Extract the (X, Y) coordinate from the center of the cell holding the provided text.  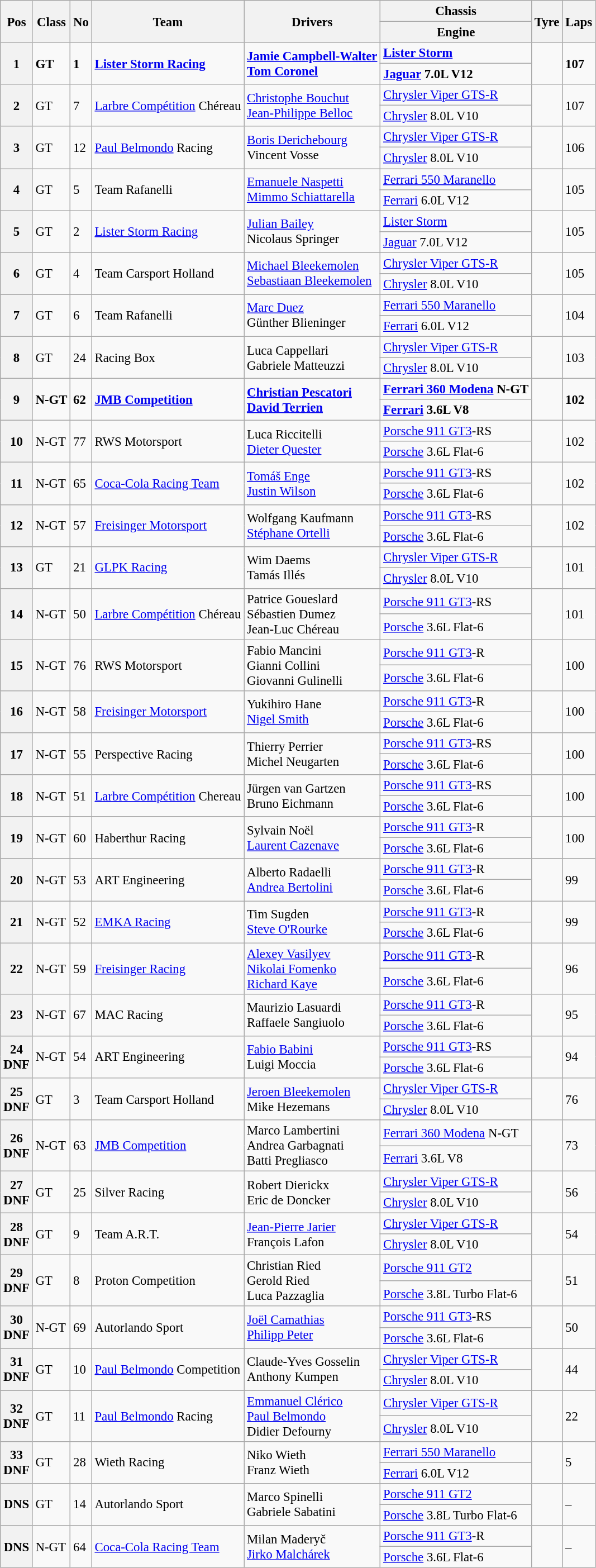
63 (81, 1146)
Wolfgang Kaufmann Stéphane Ortelli (312, 525)
24 (81, 358)
Tim Sugden Steve O'Rourke (312, 922)
Marc Duez Günther Blieninger (312, 315)
Boris Derichebourg Vincent Vosse (312, 147)
58 (81, 712)
Racing Box (168, 358)
Larbre Compétition Chereau (168, 795)
15 (17, 665)
Perspective Racing (168, 754)
44 (579, 1370)
26DNF (17, 1146)
53 (81, 880)
52 (81, 922)
32DNF (17, 1416)
13 (17, 568)
31DNF (17, 1370)
Sylvain Noël Laurent Cazenave (312, 838)
62 (81, 400)
33DNF (17, 1462)
MAC Racing (168, 1014)
Drivers (312, 21)
Jean-Pierre Jarier François Lafon (312, 1235)
94 (579, 1057)
Robert Dierickx Eric de Doncker (312, 1192)
Emanuele Naspetti Mimmo Schiattarella (312, 190)
Class (51, 21)
Jamie Campbell-Walter Tom Coronel (312, 64)
28 (81, 1462)
Joël Camathias Philipp Peter (312, 1327)
27DNF (17, 1192)
Alexey Vasilyev Nikolai Fomenko Richard Kaye (312, 969)
Patrice Goueslard Sébastien Dumez Jean-Luc Chéreau (312, 614)
Emmanuel Clérico Paul Belmondo Didier Defourny (312, 1416)
Team A.R.T. (168, 1235)
23 (17, 1014)
Wim Daems Tamás Illés (312, 568)
Niko Wieth Franz Wieth (312, 1462)
Christophe Bouchut Jean-Philippe Belloc (312, 105)
77 (81, 441)
Maurizio Lasuardi Raffaele Sangiuolo (312, 1014)
Thierry Perrier Michel Neugarten (312, 754)
Pos (17, 21)
73 (579, 1146)
25 (81, 1192)
Proton Competition (168, 1281)
Claude-Yves Gosselin Anthony Kumpen (312, 1370)
64 (81, 1546)
106 (579, 147)
Milan Maderyč Jirko Malchárek (312, 1546)
Fabio Babini Luigi Moccia (312, 1057)
GLPK Racing (168, 568)
Julian Bailey Nicolaus Springer (312, 231)
Wieth Racing (168, 1462)
Alberto Radaelli Andrea Bertolini (312, 880)
95 (579, 1014)
20 (17, 880)
Paul Belmondo Competition (168, 1370)
Laps (579, 21)
Luca Cappellari Gabriele Matteuzzi (312, 358)
Haberthur Racing (168, 838)
60 (81, 838)
103 (579, 358)
69 (81, 1327)
Silver Racing (168, 1192)
Engine (456, 32)
29DNF (17, 1281)
18 (17, 795)
Yukihiro Hane Nigel Smith (312, 712)
EMKA Racing (168, 922)
65 (81, 484)
Christian Ried Gerold Ried Luca Pazzaglia (312, 1281)
55 (81, 754)
25DNF (17, 1099)
56 (579, 1192)
24DNF (17, 1057)
19 (17, 838)
Luca Riccitelli Dieter Quester (312, 441)
96 (579, 969)
Team (168, 21)
No (81, 21)
Jeroen Bleekemolen Mike Hezemans (312, 1099)
Fabio Mancini Gianni Collini Giovanni Gulinelli (312, 665)
Michael Bleekemolen Sebastiaan Bleekemolen (312, 274)
Jürgen van Gartzen Bruno Eichmann (312, 795)
Tomáš Enge Justin Wilson (312, 484)
Freisinger Racing (168, 969)
Christian Pescatori David Terrien (312, 400)
17 (17, 754)
30DNF (17, 1327)
67 (81, 1014)
104 (579, 315)
57 (81, 525)
Marco Lambertini Andrea Garbagnati Batti Pregliasco (312, 1146)
Marco Spinelli Gabriele Sabatini (312, 1505)
16 (17, 712)
59 (81, 969)
28DNF (17, 1235)
Chassis (456, 11)
Tyre (546, 21)
